For the text-containing cell, return its midpoint in [X, Y] coordinate format. 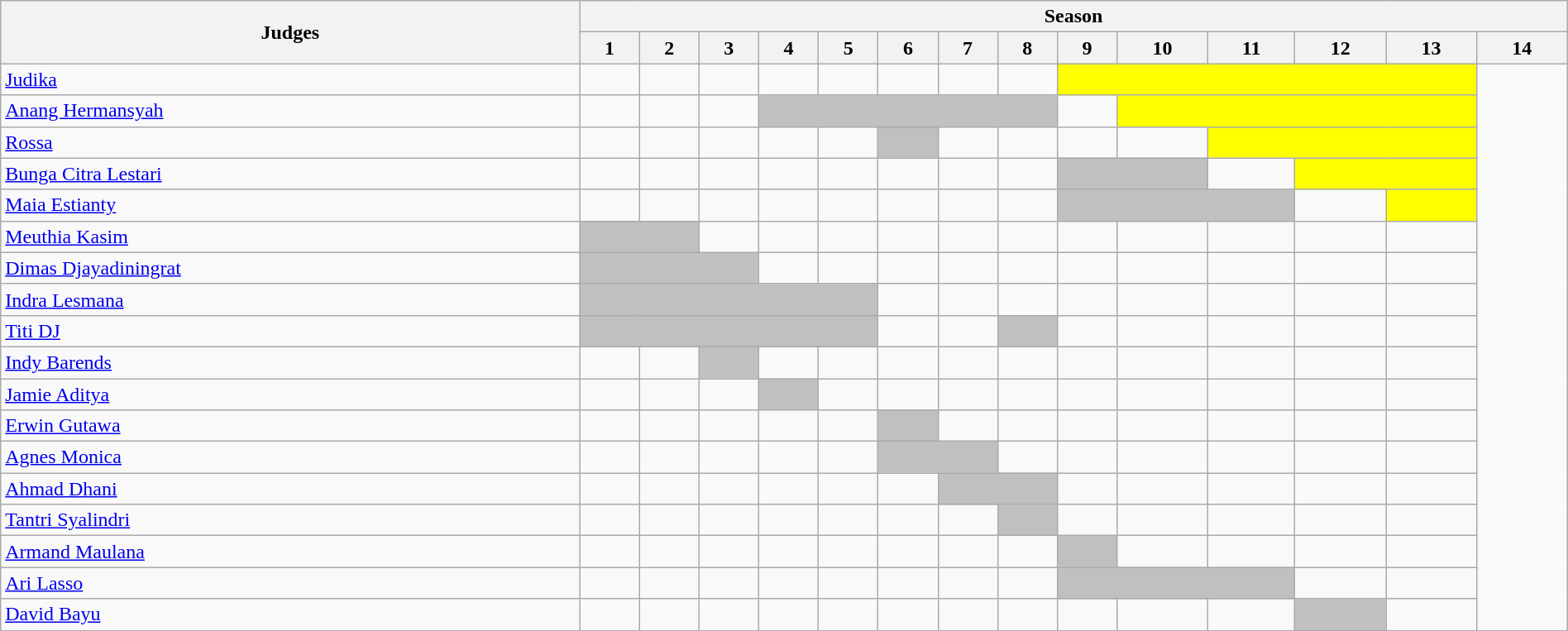
7 [968, 48]
Titi DJ [290, 331]
Judges [290, 32]
Tantri Syalindri [290, 520]
Agnes Monica [290, 457]
3 [729, 48]
1 [610, 48]
2 [669, 48]
Indra Lesmana [290, 299]
9 [1087, 48]
Ahmad Dhani [290, 489]
Maia Estianty [290, 205]
8 [1027, 48]
Anang Hermansyah [290, 111]
Dimas Djayadiningrat [290, 268]
Ari Lasso [290, 583]
Judika [290, 79]
Season [1073, 17]
4 [788, 48]
Jamie Aditya [290, 394]
12 [1341, 48]
Bunga Citra Lestari [290, 174]
11 [1251, 48]
Erwin Gutawa [290, 426]
5 [849, 48]
6 [908, 48]
David Bayu [290, 614]
13 [1432, 48]
10 [1163, 48]
Armand Maulana [290, 552]
14 [1522, 48]
Indy Barends [290, 362]
Meuthia Kasim [290, 237]
Rossa [290, 142]
